From the cell containing the given text, extract its center point as (X, Y) coordinate. 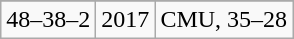
2017 (126, 20)
CMU, 35–28 (224, 20)
48–38–2 (48, 20)
